For the text-containing cell, return its midpoint in [x, y] coordinate format. 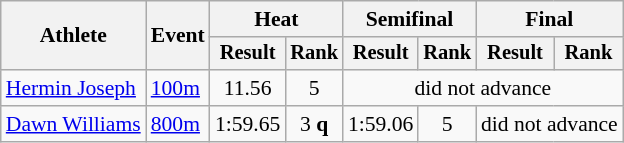
100m [178, 88]
Athlete [74, 36]
1:59.65 [248, 124]
Hermin Joseph [74, 88]
Final [550, 19]
Heat [276, 19]
Semifinal [410, 19]
3 q [314, 124]
Dawn Williams [74, 124]
Event [178, 36]
800m [178, 124]
1:59.06 [380, 124]
11.56 [248, 88]
